Find where the given text appears and provide that cell's center as [X, Y] coordinate. 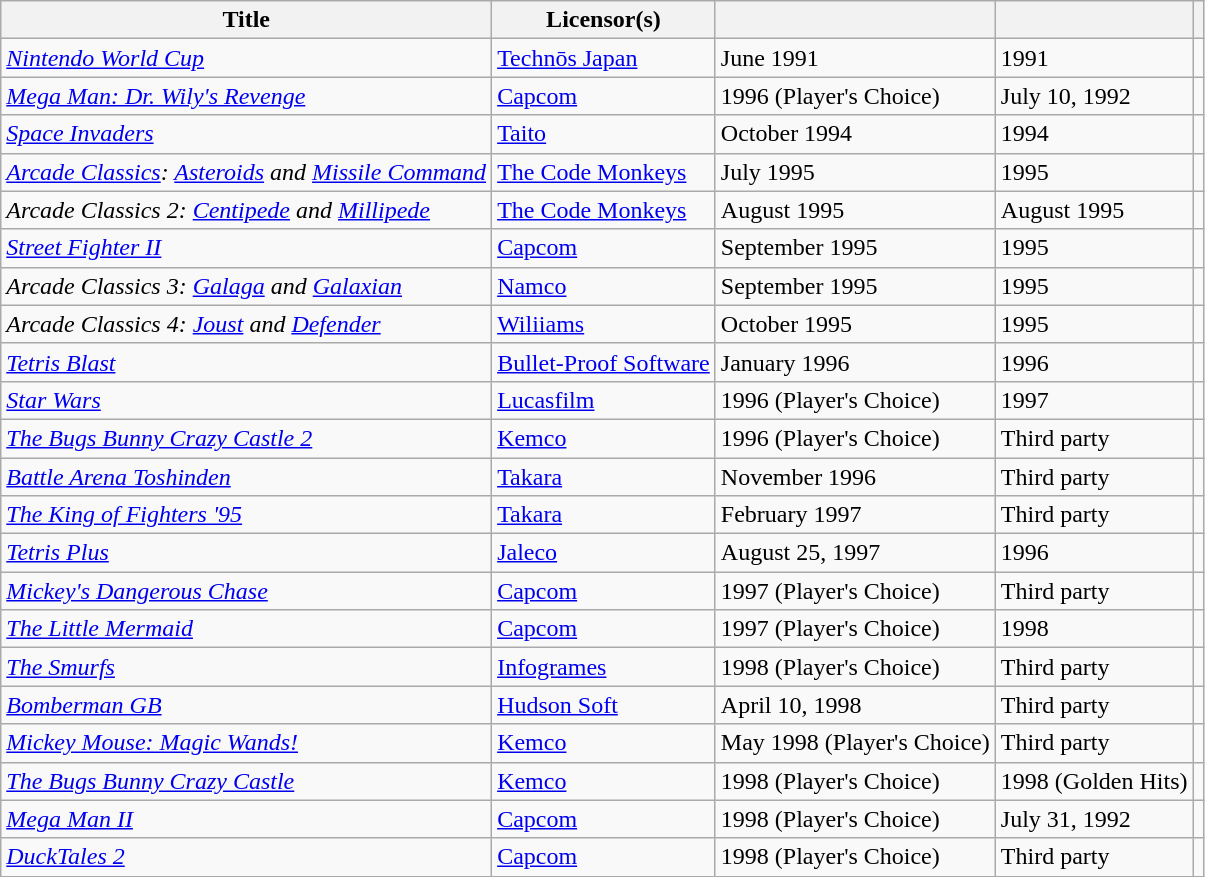
Bullet-Proof Software [604, 362]
Battle Arena Toshinden [246, 477]
Mega Man: Dr. Wily's Revenge [246, 96]
Tetris Plus [246, 553]
July 31, 1992 [1094, 819]
February 1997 [855, 515]
The Bugs Bunny Crazy Castle 2 [246, 438]
Star Wars [246, 400]
1998 [1094, 629]
Nintendo World Cup [246, 58]
Technōs Japan [604, 58]
Infogrames [604, 667]
Bomberman GB [246, 705]
January 1996 [855, 362]
July 1995 [855, 172]
DuckTales 2 [246, 857]
The Smurfs [246, 667]
Arcade Classics: Asteroids and Missile Command [246, 172]
Arcade Classics 4: Joust and Defender [246, 324]
Hudson Soft [604, 705]
Arcade Classics 3: Galaga and Galaxian [246, 286]
April 10, 1998 [855, 705]
October 1995 [855, 324]
October 1994 [855, 134]
June 1991 [855, 58]
1991 [1094, 58]
Arcade Classics 2: Centipede and Millipede [246, 210]
The Bugs Bunny Crazy Castle [246, 781]
Street Fighter II [246, 248]
July 10, 1992 [1094, 96]
Mickey Mouse: Magic Wands! [246, 743]
1997 [1094, 400]
Jaleco [604, 553]
Wiliiams [604, 324]
Title [246, 20]
Mickey's Dangerous Chase [246, 591]
Space Invaders [246, 134]
Tetris Blast [246, 362]
August 25, 1997 [855, 553]
Lucasfilm [604, 400]
Mega Man II [246, 819]
1994 [1094, 134]
November 1996 [855, 477]
The King of Fighters '95 [246, 515]
Namco [604, 286]
The Little Mermaid [246, 629]
Licensor(s) [604, 20]
Taito [604, 134]
May 1998 (Player's Choice) [855, 743]
1998 (Golden Hits) [1094, 781]
